Identify which cell holds the provided text, then report its (X, Y) central coordinate. 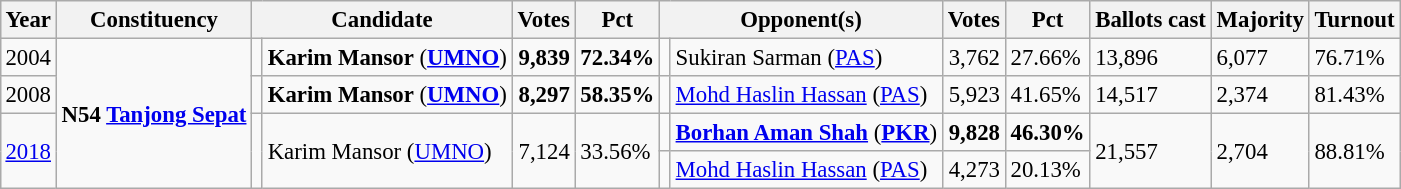
2,374 (1260, 95)
8,297 (544, 95)
Opponent(s) (802, 20)
Year (28, 20)
Sukiran Sarman (PAS) (806, 57)
Turnout (1354, 20)
9,839 (544, 57)
33.56% (618, 152)
27.66% (1048, 57)
88.81% (1354, 152)
41.65% (1048, 95)
3,762 (974, 57)
2008 (28, 95)
13,896 (1150, 57)
81.43% (1354, 95)
46.30% (1048, 133)
20.13% (1048, 170)
Borhan Aman Shah (PKR) (806, 133)
72.34% (618, 57)
21,557 (1150, 152)
2018 (28, 152)
Constituency (154, 20)
58.35% (618, 95)
14,517 (1150, 95)
2004 (28, 57)
76.71% (1354, 57)
5,923 (974, 95)
4,273 (974, 170)
Ballots cast (1150, 20)
9,828 (974, 133)
7,124 (544, 152)
N54 Tanjong Sepat (154, 113)
Majority (1260, 20)
2,704 (1260, 152)
6,077 (1260, 57)
Candidate (382, 20)
